Detect which cell encompasses the target text, then output its [x, y] center coordinate. 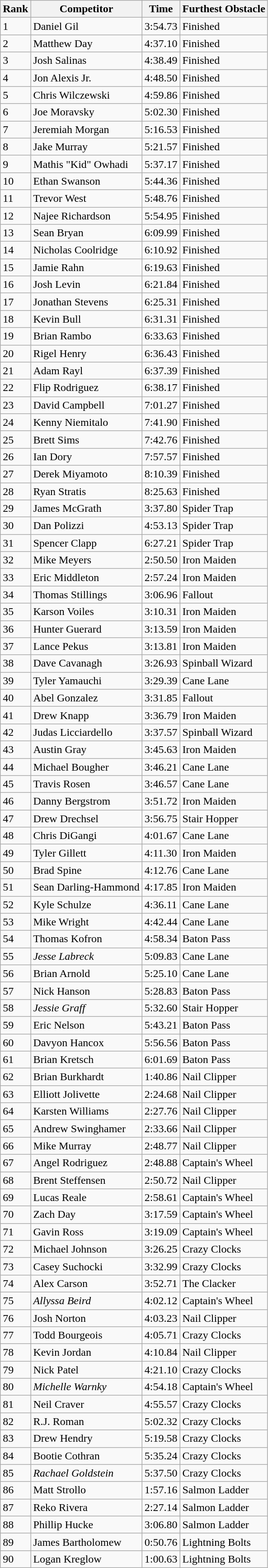
Drew Hendry [86, 1439]
Adam Rayl [86, 371]
2:27.14 [161, 1507]
2:33.66 [161, 1129]
4:17.85 [161, 887]
5:16.53 [161, 129]
Judas Licciardello [86, 732]
3:46.57 [161, 784]
5:25.10 [161, 973]
Karson Voiles [86, 612]
31 [15, 543]
26 [15, 457]
4:48.50 [161, 78]
86 [15, 1490]
67 [15, 1163]
19 [15, 336]
Sean Darling-Hammond [86, 887]
5:48.76 [161, 198]
4:11.30 [161, 853]
Alex Carson [86, 1283]
16 [15, 285]
6:36.43 [161, 353]
4:21.10 [161, 1370]
Nick Hanson [86, 991]
11 [15, 198]
3 [15, 61]
68 [15, 1180]
47 [15, 819]
Mike Wright [86, 922]
6:09.99 [161, 233]
15 [15, 267]
Andrew Swinghamer [86, 1129]
Lucas Reale [86, 1197]
Brian Arnold [86, 973]
Michael Bougher [86, 767]
2:24.68 [161, 1094]
4:53.13 [161, 526]
63 [15, 1094]
3:45.63 [161, 749]
Austin Gray [86, 749]
4:37.10 [161, 43]
Competitor [86, 9]
57 [15, 991]
Matt Strollo [86, 1490]
Mathis "Kid" Owhadi [86, 164]
8 [15, 147]
7:41.90 [161, 422]
Travis Rosen [86, 784]
Jessie Graff [86, 1008]
76 [15, 1318]
Mike Meyers [86, 560]
Josh Norton [86, 1318]
Drew Drechsel [86, 819]
8:10.39 [161, 474]
61 [15, 1060]
50 [15, 870]
6:01.69 [161, 1060]
5 [15, 95]
4:10.84 [161, 1353]
4:59.86 [161, 95]
6:10.92 [161, 250]
3:52.71 [161, 1283]
James Bartholomew [86, 1542]
0:50.76 [161, 1542]
Trevor West [86, 198]
2 [15, 43]
1:40.86 [161, 1077]
71 [15, 1232]
Flip Rodriguez [86, 388]
Derek Miyamoto [86, 474]
Davyon Hancox [86, 1042]
Todd Bourgeois [86, 1335]
3:06.80 [161, 1525]
32 [15, 560]
42 [15, 732]
87 [15, 1507]
30 [15, 526]
4:54.18 [161, 1387]
48 [15, 836]
Jake Murray [86, 147]
Jamie Rahn [86, 267]
4:02.12 [161, 1301]
69 [15, 1197]
Rank [15, 9]
David Campbell [86, 405]
4:55.57 [161, 1404]
3:13.81 [161, 646]
6:25.31 [161, 302]
Karsten Williams [86, 1111]
3:10.31 [161, 612]
4 [15, 78]
6:38.17 [161, 388]
7:57.57 [161, 457]
39 [15, 681]
7:42.76 [161, 439]
Neil Craver [86, 1404]
85 [15, 1473]
49 [15, 853]
Elliott Jolivette [86, 1094]
Michelle Warnky [86, 1387]
34 [15, 595]
5:35.24 [161, 1456]
82 [15, 1421]
Josh Levin [86, 285]
4:05.71 [161, 1335]
5:32.60 [161, 1008]
2:50.50 [161, 560]
65 [15, 1129]
Dan Polizzi [86, 526]
1:57.16 [161, 1490]
3:32.99 [161, 1266]
Eric Nelson [86, 1025]
5:02.30 [161, 112]
40 [15, 698]
2:57.24 [161, 577]
Thomas Kofron [86, 939]
Brent Steffensen [86, 1180]
3:26.93 [161, 663]
7 [15, 129]
44 [15, 767]
Angel Rodriguez [86, 1163]
Ryan Stratis [86, 491]
Joe Moravsky [86, 112]
12 [15, 216]
Brian Burkhardt [86, 1077]
6:31.31 [161, 319]
5:44.36 [161, 181]
2:50.72 [161, 1180]
9 [15, 164]
6:27.21 [161, 543]
46 [15, 801]
24 [15, 422]
3:46.21 [161, 767]
Ian Dory [86, 457]
Matthew Day [86, 43]
62 [15, 1077]
56 [15, 973]
Bootie Cothran [86, 1456]
59 [15, 1025]
Abel Gonzalez [86, 698]
5:56.56 [161, 1042]
5:21.57 [161, 147]
Logan Kreglow [86, 1559]
89 [15, 1542]
70 [15, 1215]
Furthest Obstacle [224, 9]
13 [15, 233]
5:37.50 [161, 1473]
6 [15, 112]
41 [15, 715]
7:01.27 [161, 405]
75 [15, 1301]
Dave Cavanagh [86, 663]
Mike Murray [86, 1146]
23 [15, 405]
Zach Day [86, 1215]
Lance Pekus [86, 646]
77 [15, 1335]
55 [15, 956]
Josh Salinas [86, 61]
Phillip Hucke [86, 1525]
Eric Middleton [86, 577]
Hunter Guerard [86, 629]
4:58.34 [161, 939]
17 [15, 302]
Reko Rivera [86, 1507]
Najee Richardson [86, 216]
Jon Alexis Jr. [86, 78]
54 [15, 939]
5:43.21 [161, 1025]
1 [15, 26]
Brian Rambo [86, 336]
3:26.25 [161, 1249]
4:01.67 [161, 836]
35 [15, 612]
Casey Suchocki [86, 1266]
Tyler Gillett [86, 853]
Drew Knapp [86, 715]
64 [15, 1111]
5:02.32 [161, 1421]
Brian Kretsch [86, 1060]
18 [15, 319]
4:03.23 [161, 1318]
5:28.83 [161, 991]
Nick Patel [86, 1370]
Michael Johnson [86, 1249]
83 [15, 1439]
21 [15, 371]
84 [15, 1456]
3:31.85 [161, 698]
Ethan Swanson [86, 181]
14 [15, 250]
3:13.59 [161, 629]
58 [15, 1008]
20 [15, 353]
22 [15, 388]
Brad Spine [86, 870]
James McGrath [86, 509]
78 [15, 1353]
3:36.79 [161, 715]
3:37.80 [161, 509]
74 [15, 1283]
Rachael Goldstein [86, 1473]
29 [15, 509]
Tyler Yamauchi [86, 681]
6:37.39 [161, 371]
27 [15, 474]
33 [15, 577]
2:58.61 [161, 1197]
The Clacker [224, 1283]
Thomas Stillings [86, 595]
36 [15, 629]
6:33.63 [161, 336]
60 [15, 1042]
4:42.44 [161, 922]
Chris Wilczewski [86, 95]
3:19.09 [161, 1232]
4:38.49 [161, 61]
72 [15, 1249]
66 [15, 1146]
5:19.58 [161, 1439]
3:17.59 [161, 1215]
5:09.83 [161, 956]
Sean Bryan [86, 233]
45 [15, 784]
5:54.95 [161, 216]
Allyssa Beird [86, 1301]
38 [15, 663]
2:48.88 [161, 1163]
Daniel Gil [86, 26]
10 [15, 181]
80 [15, 1387]
Kenny Niemitalo [86, 422]
37 [15, 646]
Spencer Clapp [86, 543]
2:48.77 [161, 1146]
3:56.75 [161, 819]
3:54.73 [161, 26]
52 [15, 905]
3:51.72 [161, 801]
Jesse Labreck [86, 956]
53 [15, 922]
1:00.63 [161, 1559]
79 [15, 1370]
Time [161, 9]
51 [15, 887]
Nicholas Coolridge [86, 250]
28 [15, 491]
Kyle Schulze [86, 905]
6:21.84 [161, 285]
88 [15, 1525]
25 [15, 439]
Kevin Bull [86, 319]
Gavin Ross [86, 1232]
73 [15, 1266]
3:29.39 [161, 681]
8:25.63 [161, 491]
Danny Bergstrom [86, 801]
Brett Sims [86, 439]
R.J. Roman [86, 1421]
6:19.63 [161, 267]
Jonathan Stevens [86, 302]
Kevin Jordan [86, 1353]
2:27.76 [161, 1111]
3:06.96 [161, 595]
4:12.76 [161, 870]
Rigel Henry [86, 353]
43 [15, 749]
Jeremiah Morgan [86, 129]
4:36.11 [161, 905]
5:37.17 [161, 164]
81 [15, 1404]
Chris DiGangi [86, 836]
90 [15, 1559]
3:37.57 [161, 732]
